From the cell containing the given text, extract its center point as [x, y] coordinate. 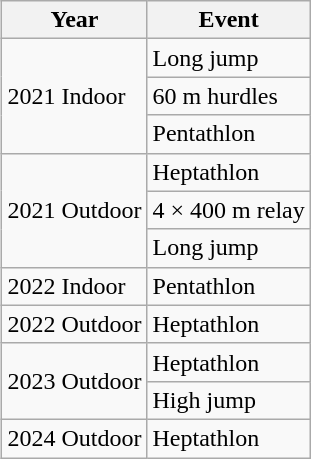
2021 Outdoor [74, 210]
2022 Outdoor [74, 324]
60 m hurdles [228, 96]
2024 Outdoor [74, 438]
4 × 400 m relay [228, 210]
2022 Indoor [74, 286]
High jump [228, 400]
Year [74, 20]
2023 Outdoor [74, 381]
Event [228, 20]
2021 Indoor [74, 96]
